Provide the [X, Y] coordinate of the cell's center where the given text is located.  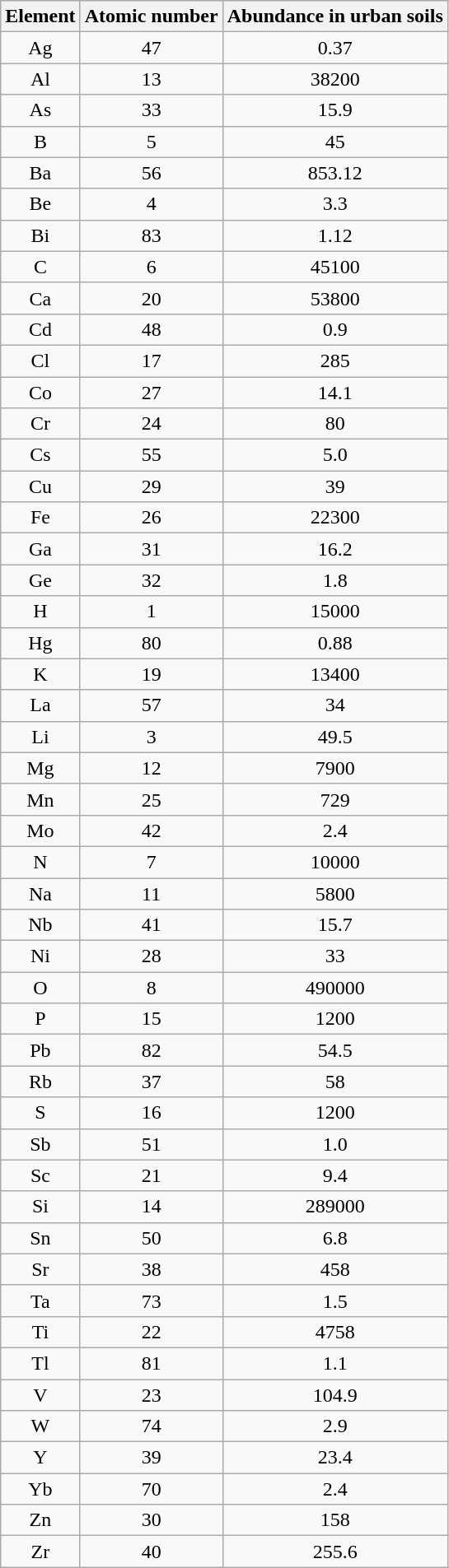
Nb [40, 925]
Cl [40, 361]
Atomic number [152, 16]
42 [152, 831]
14.1 [334, 393]
41 [152, 925]
0.88 [334, 643]
15.7 [334, 925]
Be [40, 204]
11 [152, 893]
10000 [334, 862]
23 [152, 1395]
Sb [40, 1144]
V [40, 1395]
0.9 [334, 329]
W [40, 1426]
1 [152, 612]
5800 [334, 893]
70 [152, 1489]
22 [152, 1332]
Sc [40, 1175]
15000 [334, 612]
1.8 [334, 580]
23.4 [334, 1458]
Rb [40, 1082]
Mo [40, 831]
15 [152, 1019]
Cs [40, 455]
9.4 [334, 1175]
48 [152, 329]
82 [152, 1050]
1.12 [334, 235]
45100 [334, 267]
Bi [40, 235]
7 [152, 862]
81 [152, 1363]
Ge [40, 580]
Cd [40, 329]
490000 [334, 988]
729 [334, 799]
B [40, 142]
4758 [334, 1332]
P [40, 1019]
K [40, 674]
53800 [334, 298]
1.1 [334, 1363]
Ca [40, 298]
N [40, 862]
38200 [334, 79]
54.5 [334, 1050]
51 [152, 1144]
5 [152, 142]
74 [152, 1426]
853.12 [334, 173]
Tl [40, 1363]
As [40, 110]
40 [152, 1552]
19 [152, 674]
Mg [40, 768]
8 [152, 988]
49.5 [334, 737]
6 [152, 267]
Ta [40, 1300]
Yb [40, 1489]
22300 [334, 518]
25 [152, 799]
29 [152, 486]
31 [152, 549]
1.5 [334, 1300]
Ni [40, 956]
Ga [40, 549]
14 [152, 1207]
56 [152, 173]
20 [152, 298]
285 [334, 361]
Cu [40, 486]
Element [40, 16]
13400 [334, 674]
Abundance in urban soils [334, 16]
16 [152, 1113]
Ti [40, 1332]
La [40, 705]
50 [152, 1238]
Zn [40, 1520]
H [40, 612]
Al [40, 79]
Y [40, 1458]
3 [152, 737]
24 [152, 424]
O [40, 988]
13 [152, 79]
458 [334, 1269]
S [40, 1113]
Ag [40, 48]
Ba [40, 173]
83 [152, 235]
32 [152, 580]
255.6 [334, 1552]
58 [334, 1082]
289000 [334, 1207]
Pb [40, 1050]
158 [334, 1520]
45 [334, 142]
Cr [40, 424]
4 [152, 204]
Si [40, 1207]
57 [152, 705]
26 [152, 518]
27 [152, 393]
Co [40, 393]
Sr [40, 1269]
73 [152, 1300]
47 [152, 48]
C [40, 267]
1.0 [334, 1144]
Fe [40, 518]
28 [152, 956]
30 [152, 1520]
38 [152, 1269]
16.2 [334, 549]
3.3 [334, 204]
17 [152, 361]
34 [334, 705]
Zr [40, 1552]
Mn [40, 799]
Na [40, 893]
37 [152, 1082]
55 [152, 455]
2.9 [334, 1426]
Hg [40, 643]
5.0 [334, 455]
6.8 [334, 1238]
0.37 [334, 48]
21 [152, 1175]
12 [152, 768]
Li [40, 737]
104.9 [334, 1395]
Sn [40, 1238]
15.9 [334, 110]
7900 [334, 768]
